Search for the cell housing the specified text and yield its [X, Y] center coordinate. 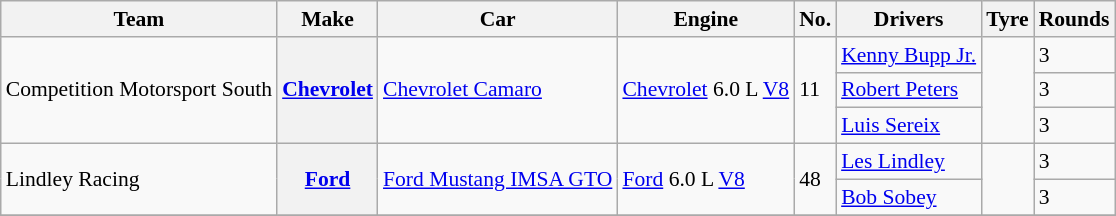
Engine [706, 19]
Luis Sereix [908, 126]
Rounds [1074, 19]
Chevrolet [328, 90]
Ford 6.0 L V8 [706, 180]
Kenny Bupp Jr. [908, 55]
Drivers [908, 19]
48 [815, 180]
Bob Sobey [908, 197]
Competition Motorsport South [139, 90]
Make [328, 19]
Team [139, 19]
Ford [328, 180]
Lindley Racing [139, 180]
Chevrolet Camaro [498, 90]
Les Lindley [908, 162]
Chevrolet 6.0 L V8 [706, 90]
Ford Mustang IMSA GTO [498, 180]
11 [815, 90]
Tyre [1007, 19]
No. [815, 19]
Car [498, 19]
Robert Peters [908, 90]
